From the cell containing the given text, extract its center point as [x, y] coordinate. 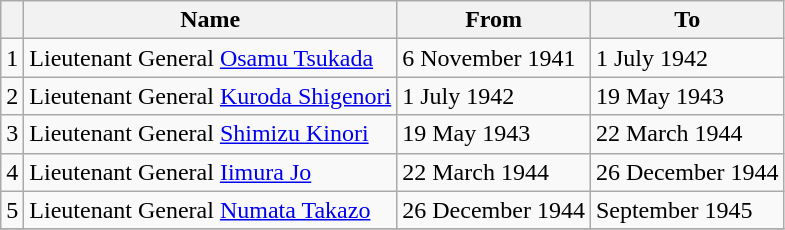
To [687, 20]
1 [12, 58]
Lieutenant General Iimura Jo [210, 172]
Lieutenant General Shimizu Kinori [210, 134]
September 1945 [687, 210]
3 [12, 134]
4 [12, 172]
Lieutenant General Numata Takazo [210, 210]
2 [12, 96]
Lieutenant General Osamu Tsukada [210, 58]
5 [12, 210]
From [494, 20]
Name [210, 20]
6 November 1941 [494, 58]
Lieutenant General Kuroda Shigenori [210, 96]
